Find where the given text appears and provide that cell's center as (X, Y) coordinate. 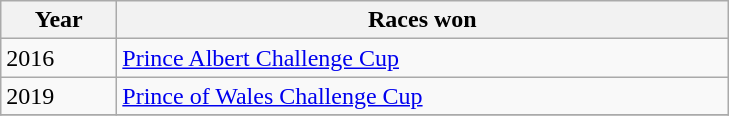
Year (59, 20)
Races won (422, 20)
2019 (59, 96)
Prince Albert Challenge Cup (422, 58)
Prince of Wales Challenge Cup (422, 96)
2016 (59, 58)
